For the text-containing cell, return its midpoint in [x, y] coordinate format. 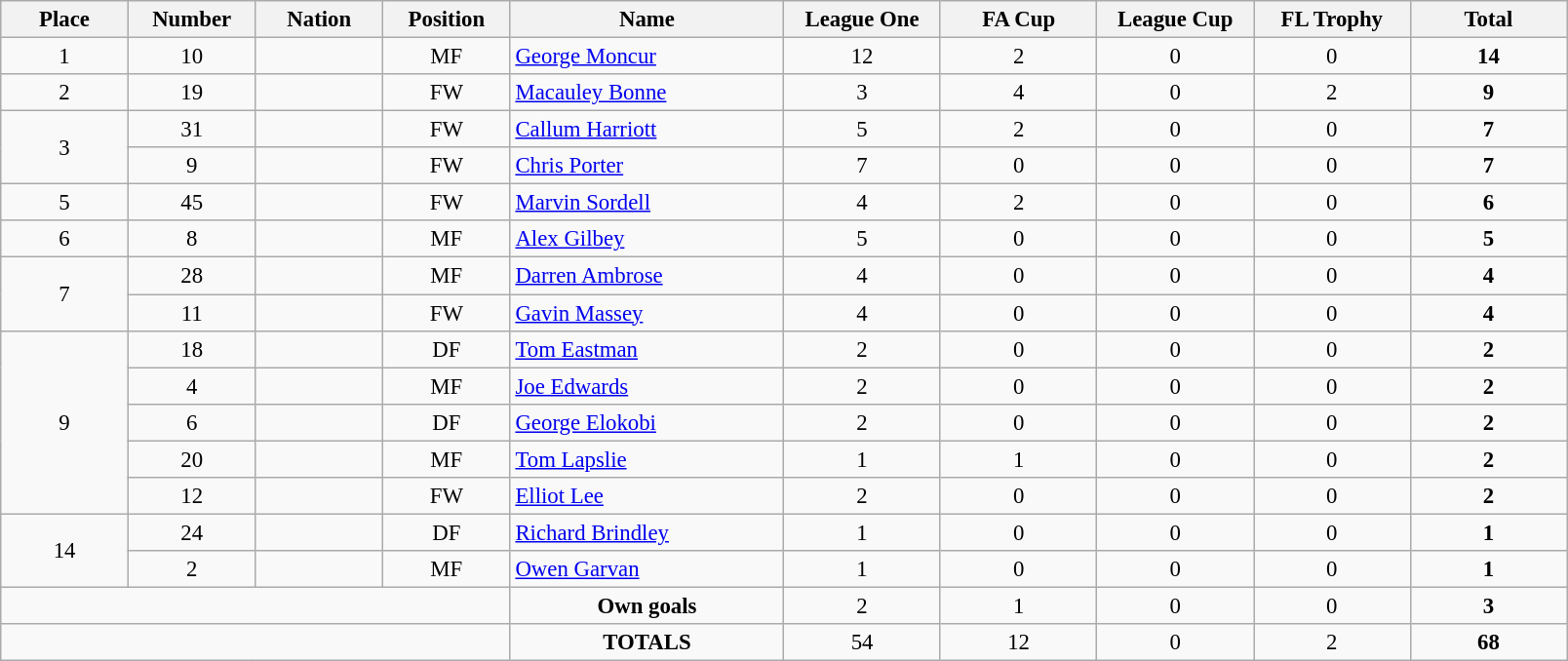
28 [191, 276]
10 [191, 57]
Darren Ambrose [647, 276]
Chris Porter [647, 166]
19 [191, 93]
68 [1488, 642]
31 [191, 130]
League One [862, 19]
George Moncur [647, 57]
George Elokobi [647, 422]
FL Trophy [1332, 19]
Richard Brindley [647, 532]
Name [647, 19]
Own goals [647, 605]
League Cup [1176, 19]
Gavin Massey [647, 313]
18 [191, 349]
45 [191, 203]
Place [64, 19]
Macauley Bonne [647, 93]
20 [191, 459]
24 [191, 532]
Number [191, 19]
54 [862, 642]
Position [447, 19]
8 [191, 239]
Elliot Lee [647, 496]
TOTALS [647, 642]
Owen Garvan [647, 569]
Alex Gilbey [647, 239]
Nation [320, 19]
Marvin Sordell [647, 203]
Joe Edwards [647, 386]
FA Cup [1018, 19]
Tom Eastman [647, 349]
11 [191, 313]
Callum Harriott [647, 130]
Total [1488, 19]
Tom Lapslie [647, 459]
